For the text-containing cell, return its midpoint in [x, y] coordinate format. 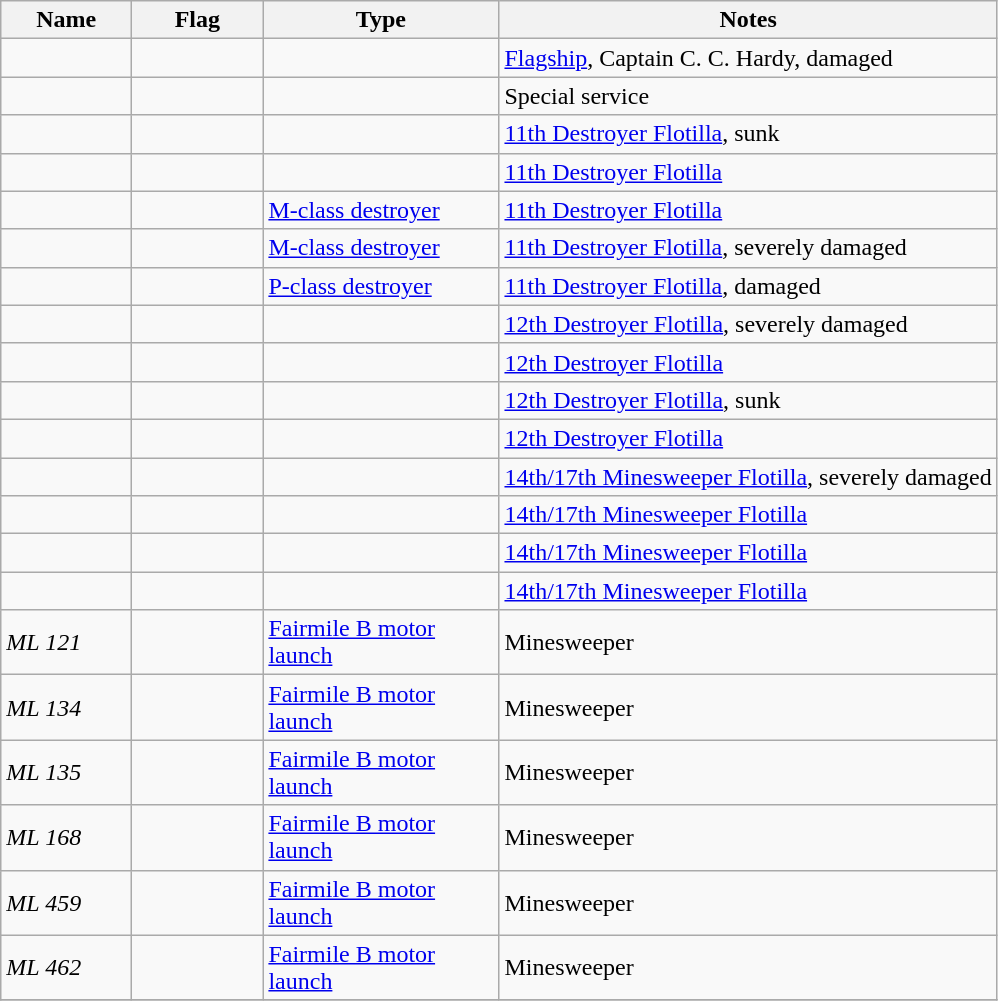
Name [66, 20]
Flagship, Captain C. C. Hardy, damaged [748, 58]
11th Destroyer Flotilla, sunk [748, 134]
ML 462 [66, 968]
Special service [748, 96]
12th Destroyer Flotilla, sunk [748, 400]
Type [381, 20]
11th Destroyer Flotilla, damaged [748, 286]
Flag [198, 20]
Notes [748, 20]
ML 459 [66, 902]
14th/17th Minesweeper Flotilla, severely damaged [748, 477]
12th Destroyer Flotilla, severely damaged [748, 324]
P-class destroyer [381, 286]
ML 121 [66, 642]
ML 168 [66, 838]
ML 134 [66, 708]
11th Destroyer Flotilla, severely damaged [748, 248]
ML 135 [66, 772]
